Capture the cell that displays the provided text and extract its (x, y) central coordinate. 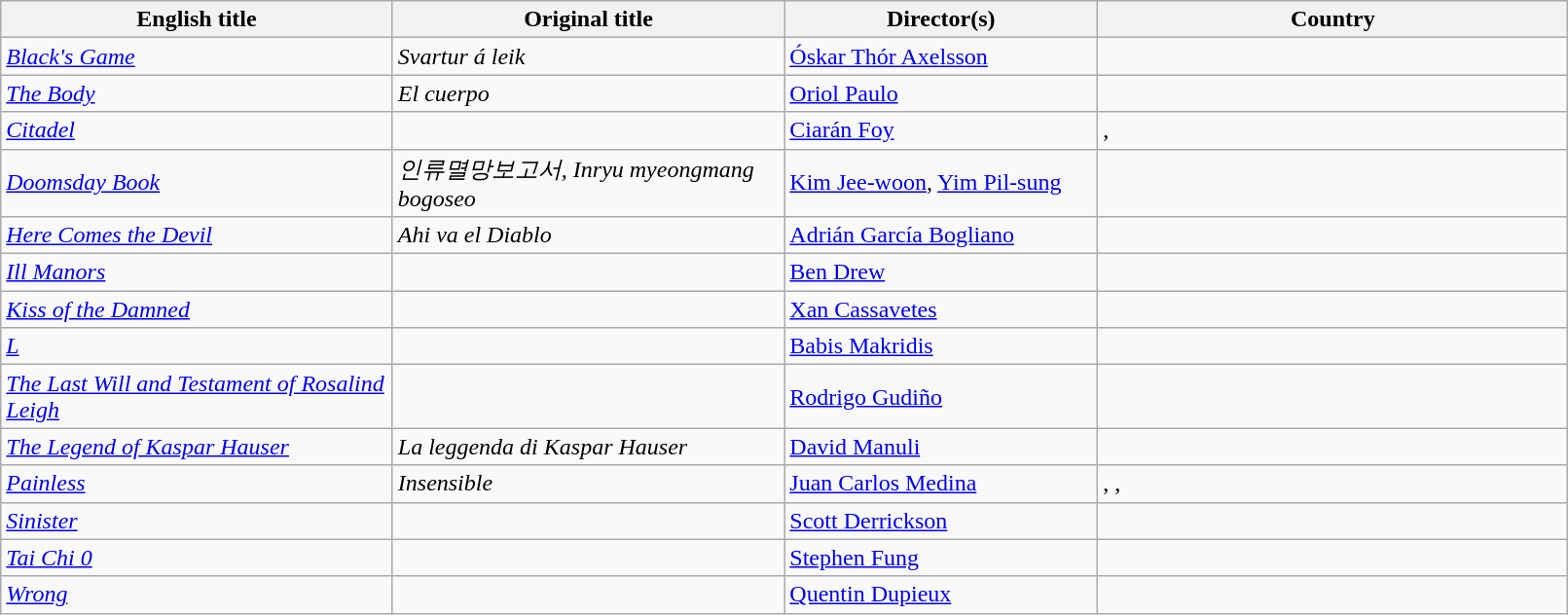
Here Comes the Devil (197, 235)
Kim Jee-woon, Yim Pil-sung (941, 183)
Black's Game (197, 56)
Tai Chi 0 (197, 558)
Xan Cassavetes (941, 309)
Quentin Dupieux (941, 595)
Doomsday Book (197, 183)
, , (1333, 484)
Citadel (197, 130)
The Last Will and Testament of Rosalind Leigh (197, 397)
Óskar Thór Axelsson (941, 56)
Svartur á leik (588, 56)
Oriol Paulo (941, 93)
Juan Carlos Medina (941, 484)
Ciarán Foy (941, 130)
Ahi va el Diablo (588, 235)
Babis Makridis (941, 346)
La leggenda di Kaspar Hauser (588, 447)
Rodrigo Gudiño (941, 397)
Sinister (197, 521)
L (197, 346)
Director(s) (941, 19)
Wrong (197, 595)
The Body (197, 93)
El cuerpo (588, 93)
David Manuli (941, 447)
인류멸망보고서, Inryu myeongmang bogoseo (588, 183)
Scott Derrickson (941, 521)
English title (197, 19)
, (1333, 130)
Adrián García Bogliano (941, 235)
The Legend of Kaspar Hauser (197, 447)
Country (1333, 19)
Original title (588, 19)
Kiss of the Damned (197, 309)
Ben Drew (941, 272)
Stephen Fung (941, 558)
Insensible (588, 484)
Painless (197, 484)
Ill Manors (197, 272)
